Return (X, Y) of the center of cell containing provided text 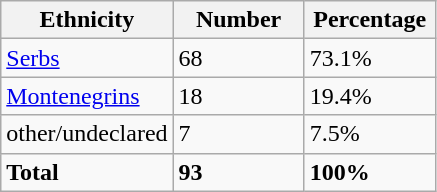
100% (370, 172)
Percentage (370, 20)
Serbs (87, 58)
7.5% (370, 134)
other/undeclared (87, 134)
7 (238, 134)
Ethnicity (87, 20)
Total (87, 172)
Number (238, 20)
19.4% (370, 96)
Montenegrins (87, 96)
93 (238, 172)
73.1% (370, 58)
68 (238, 58)
18 (238, 96)
